Identify which cell holds the provided text, then report its (X, Y) central coordinate. 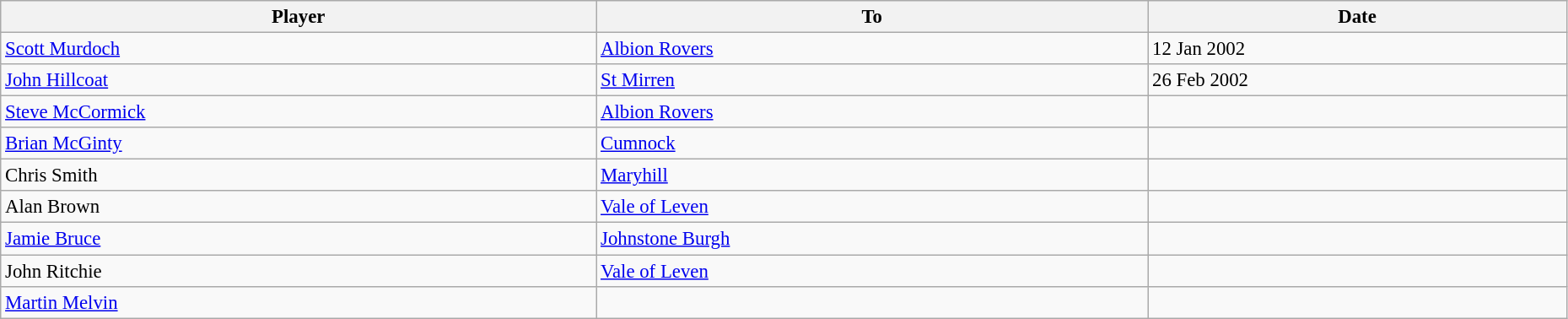
John Ritchie (299, 271)
Cumnock (872, 143)
Jamie Bruce (299, 239)
12 Jan 2002 (1358, 49)
Date (1358, 17)
26 Feb 2002 (1358, 80)
John Hillcoat (299, 80)
Chris Smith (299, 176)
St Mirren (872, 80)
Brian McGinty (299, 143)
Scott Murdoch (299, 49)
Steve McCormick (299, 112)
To (872, 17)
Martin Melvin (299, 302)
Johnstone Burgh (872, 239)
Player (299, 17)
Alan Brown (299, 207)
Maryhill (872, 176)
